Scan for the cell matching the given text and deliver its [X, Y] coordinate at center. 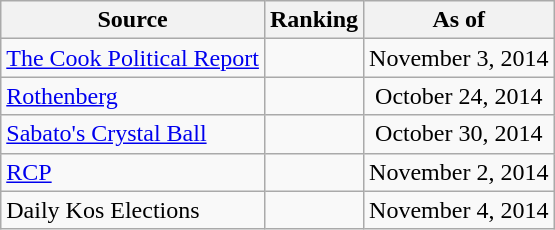
The Cook Political Report [133, 58]
October 24, 2014 [459, 96]
November 3, 2014 [459, 58]
Daily Kos Elections [133, 210]
November 4, 2014 [459, 210]
Rothenberg [133, 96]
As of [459, 20]
November 2, 2014 [459, 172]
Ranking [314, 20]
October 30, 2014 [459, 134]
RCP [133, 172]
Sabato's Crystal Ball [133, 134]
Source [133, 20]
